Return (x, y) of the center of cell containing provided text 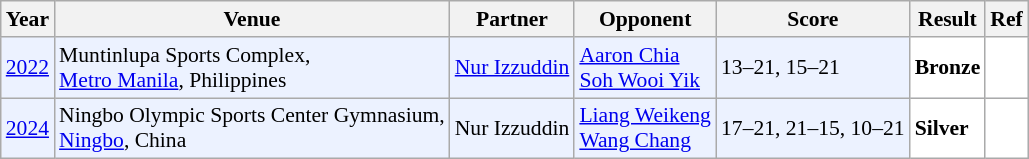
2024 (28, 128)
Aaron Chia Soh Wooi Yik (645, 68)
Partner (512, 19)
Year (28, 19)
Ref (1006, 19)
Liang Weikeng Wang Chang (645, 128)
2022 (28, 68)
Muntinlupa Sports Complex,Metro Manila, Philippines (252, 68)
Bronze (948, 68)
13–21, 15–21 (813, 68)
Opponent (645, 19)
17–21, 21–15, 10–21 (813, 128)
Venue (252, 19)
Score (813, 19)
Silver (948, 128)
Result (948, 19)
Ningbo Olympic Sports Center Gymnasium,Ningbo, China (252, 128)
